Pinpoint the cell where the given text exists, returning its [X, Y] midpoint coordinate. 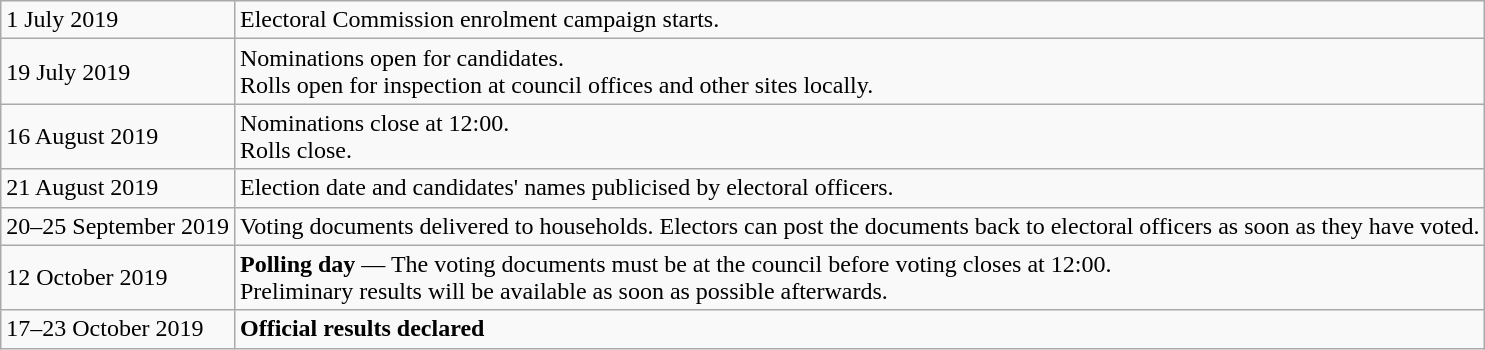
Official results declared [860, 329]
19 July 2019 [118, 72]
12 October 2019 [118, 278]
1 July 2019 [118, 20]
Election date and candidates' names publicised by electoral officers. [860, 188]
21 August 2019 [118, 188]
Nominations open for candidates.Rolls open for inspection at council offices and other sites locally. [860, 72]
Electoral Commission enrolment campaign starts. [860, 20]
20–25 September 2019 [118, 226]
Nominations close at 12:00.Rolls close. [860, 136]
16 August 2019 [118, 136]
Voting documents delivered to households. Electors can post the documents back to electoral officers as soon as they have voted. [860, 226]
17–23 October 2019 [118, 329]
